Search for the cell housing the specified text and yield its (x, y) center coordinate. 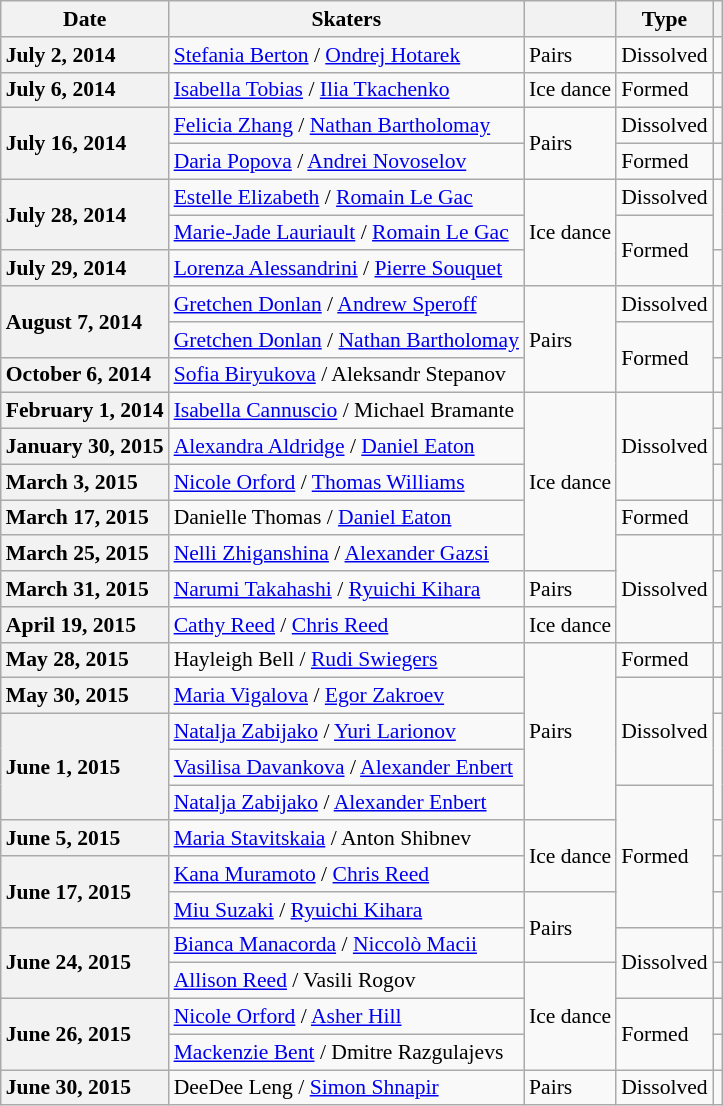
Date (85, 19)
Natalja Zabijako / Alexander Enbert (346, 803)
June 30, 2015 (85, 1088)
Nicole Orford / Thomas Williams (346, 482)
Sofia Biryukova / Aleksandr Stepanov (346, 375)
Estelle Elizabeth / Romain Le Gac (346, 197)
March 3, 2015 (85, 482)
Felicia Zhang / Nathan Bartholomay (346, 126)
June 17, 2015 (85, 892)
Nicole Orford / Asher Hill (346, 1017)
Cathy Reed / Chris Reed (346, 625)
Mackenzie Bent / Dmitre Razgulajevs (346, 1052)
Type (664, 19)
October 6, 2014 (85, 375)
Miu Suzaki / Ryuichi Kihara (346, 910)
Hayleigh Bell / Rudi Swiegers (346, 660)
Natalja Zabijako / Yuri Larionov (346, 732)
March 17, 2015 (85, 518)
Isabella Cannuscio / Michael Bramante (346, 411)
July 16, 2014 (85, 144)
Isabella Tobias / Ilia Tkachenko (346, 90)
April 19, 2015 (85, 625)
July 29, 2014 (85, 269)
Vasilisa Davankova / Alexander Enbert (346, 767)
May 28, 2015 (85, 660)
August 7, 2014 (85, 322)
June 26, 2015 (85, 1034)
Nelli Zhiganshina / Alexander Gazsi (346, 554)
June 5, 2015 (85, 839)
Maria Vigalova / Egor Zakroev (346, 696)
Lorenza Alessandrini / Pierre Souquet (346, 269)
July 6, 2014 (85, 90)
Allison Reed / Vasili Rogov (346, 981)
DeeDee Leng / Simon Shnapir (346, 1088)
Kana Muramoto / Chris Reed (346, 874)
Marie-Jade Lauriault / Romain Le Gac (346, 233)
March 31, 2015 (85, 589)
Stefania Berton / Ondrej Hotarek (346, 55)
Gretchen Donlan / Andrew Speroff (346, 304)
Skaters (346, 19)
Alexandra Aldridge / Daniel Eaton (346, 447)
July 2, 2014 (85, 55)
March 25, 2015 (85, 554)
June 24, 2015 (85, 962)
Bianca Manacorda / Niccolò Macii (346, 945)
June 1, 2015 (85, 768)
May 30, 2015 (85, 696)
Maria Stavitskaia / Anton Shibnev (346, 839)
Danielle Thomas / Daniel Eaton (346, 518)
Gretchen Donlan / Nathan Bartholomay (346, 340)
Narumi Takahashi / Ryuichi Kihara (346, 589)
February 1, 2014 (85, 411)
January 30, 2015 (85, 447)
Daria Popova / Andrei Novoselov (346, 162)
July 28, 2014 (85, 214)
